Capture the cell that displays the provided text and extract its [x, y] central coordinate. 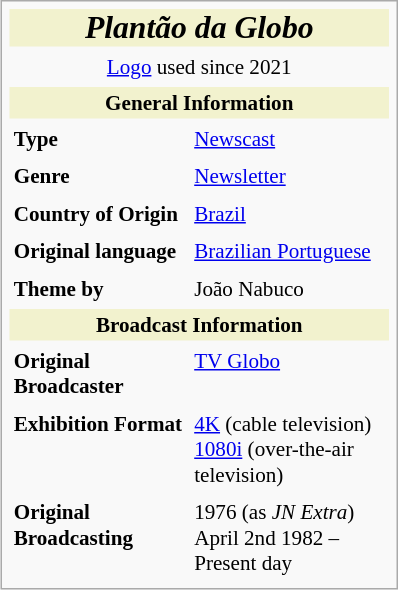
Original Broadcaster [98, 373]
Country of Origin [98, 213]
Logo used since 2021 [199, 66]
TV Globo [290, 373]
Brazil [290, 213]
Genre [98, 176]
1976 (as JN Extra)April 2nd 1982 – Present day [290, 538]
Brazilian Portuguese [290, 251]
Broadcast Information [199, 325]
Original Broadcasting [98, 538]
General Information [199, 103]
Newscast [290, 138]
Plantão da Globo [199, 28]
Newsletter [290, 176]
João Nabuco [290, 288]
Original language [98, 251]
4K (cable television)1080i (over-the-air television) [290, 449]
Theme by [98, 288]
Type [98, 138]
Exhibition Format [98, 449]
